Search for the cell housing the specified text and yield its [x, y] center coordinate. 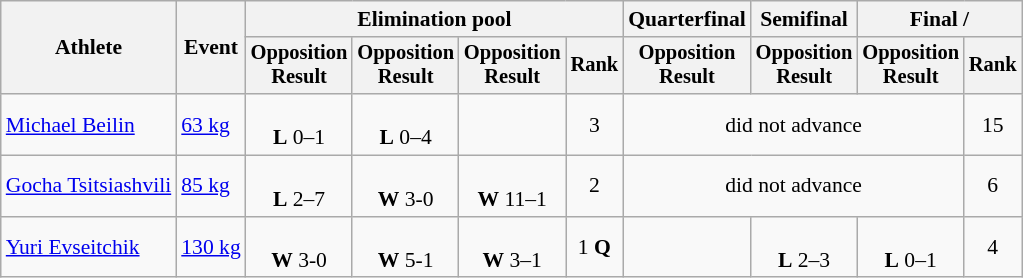
Athlete [89, 48]
Quarterfinal [687, 19]
Final / [939, 19]
85 kg [210, 186]
Yuri Evseitchik [89, 248]
W 11–1 [512, 186]
15 [993, 124]
L 0–4 [406, 124]
Gocha Tsitsiashvili [89, 186]
Michael Beilin [89, 124]
130 kg [210, 248]
W 3–1 [512, 248]
4 [993, 248]
6 [993, 186]
2 [595, 186]
3 [595, 124]
Elimination pool [434, 19]
63 kg [210, 124]
Event [210, 48]
Semifinal [804, 19]
W 5-1 [406, 248]
1 Q [595, 248]
L 2–7 [300, 186]
L 2–3 [804, 248]
